From the cell containing the given text, extract its center point as (x, y) coordinate. 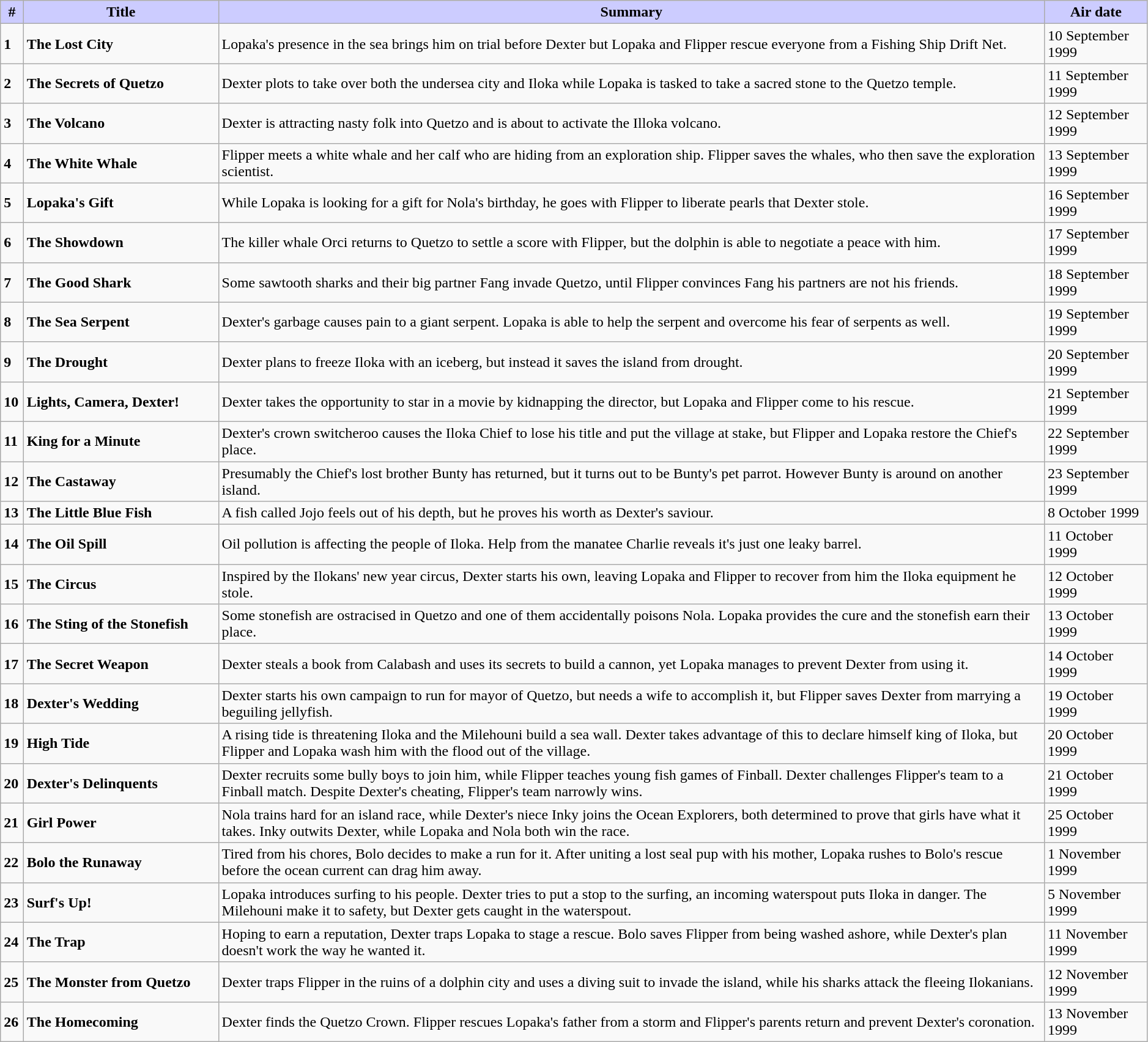
7 (12, 283)
Lights, Camera, Dexter! (121, 401)
19 (12, 744)
25 October 1999 (1096, 823)
While Lopaka is looking for a gift for Nola's birthday, he goes with Flipper to liberate pearls that Dexter stole. (631, 203)
The Secrets of Quetzo (121, 83)
16 (12, 624)
13 October 1999 (1096, 624)
12 October 1999 (1096, 585)
The Circus (121, 585)
19 October 1999 (1096, 703)
8 October 1999 (1096, 513)
9 (12, 362)
The Sea Serpent (121, 322)
Title (121, 12)
Bolo the Runaway (121, 862)
14 (12, 544)
King for a Minute (121, 442)
19 September 1999 (1096, 322)
20 September 1999 (1096, 362)
Some sawtooth sharks and their big partner Fang invade Quetzo, until Flipper convinces Fang his partners are not his friends. (631, 283)
The Drought (121, 362)
The Trap (121, 942)
Dexter traps Flipper in the ruins of a dolphin city and uses a diving suit to invade the island, while his sharks attack the fleeing Ilokanians. (631, 982)
Dexter's Delinquents (121, 783)
6 (12, 242)
Dexter's Wedding (121, 703)
The Good Shark (121, 283)
Lopaka's presence in the sea brings him on trial before Dexter but Lopaka and Flipper rescue everyone from a Fishing Ship Drift Net. (631, 44)
17 (12, 664)
5 (12, 203)
15 (12, 585)
Flipper meets a white whale and her calf who are hiding from an exploration ship. Flipper saves the whales, who then save the exploration scientist. (631, 163)
17 September 1999 (1096, 242)
Air date (1096, 12)
Inspired by the Ilokans' new year circus, Dexter starts his own, leaving Lopaka and Flipper to recover from him the Iloka equipment he stole. (631, 585)
4 (12, 163)
The Volcano (121, 124)
Dexter's crown switcheroo causes the Iloka Chief to lose his title and put the village at stake, but Flipper and Lopaka restore the Chief's place. (631, 442)
10 (12, 401)
The Homecoming (121, 1021)
1 November 1999 (1096, 862)
High Tide (121, 744)
The Oil Spill (121, 544)
Girl Power (121, 823)
21 October 1999 (1096, 783)
The Sting of the Stonefish (121, 624)
The killer whale Orci returns to Quetzo to settle a score with Flipper, but the dolphin is able to negotiate a peace with him. (631, 242)
Dexter plans to freeze Iloka with an iceberg, but instead it saves the island from drought. (631, 362)
5 November 1999 (1096, 903)
11 (12, 442)
The Lost City (121, 44)
20 (12, 783)
The Little Blue Fish (121, 513)
8 (12, 322)
20 October 1999 (1096, 744)
A fish called Jojo feels out of his depth, but he proves his worth as Dexter's saviour. (631, 513)
Oil pollution is affecting the people of Iloka. Help from the manatee Charlie reveals it's just one leaky barrel. (631, 544)
The White Whale (121, 163)
Dexter finds the Quetzo Crown. Flipper rescues Lopaka's father from a storm and Flipper's parents return and prevent Dexter's coronation. (631, 1021)
14 October 1999 (1096, 664)
16 September 1999 (1096, 203)
21 September 1999 (1096, 401)
21 (12, 823)
13 September 1999 (1096, 163)
10 September 1999 (1096, 44)
3 (12, 124)
# (12, 12)
Dexter takes the opportunity to star in a movie by kidnapping the director, but Lopaka and Flipper come to his rescue. (631, 401)
12 (12, 481)
Surf's Up! (121, 903)
25 (12, 982)
Lopaka's Gift (121, 203)
Some stonefish are ostracised in Quetzo and one of them accidentally poisons Nola. Lopaka provides the cure and the stonefish earn their place. (631, 624)
1 (12, 44)
2 (12, 83)
The Showdown (121, 242)
12 November 1999 (1096, 982)
13 (12, 513)
26 (12, 1021)
13 November 1999 (1096, 1021)
Dexter plots to take over both the undersea city and Iloka while Lopaka is tasked to take a sacred stone to the Quetzo temple. (631, 83)
Dexter's garbage causes pain to a giant serpent. Lopaka is able to help the serpent and overcome his fear of serpents as well. (631, 322)
Summary (631, 12)
24 (12, 942)
22 (12, 862)
11 November 1999 (1096, 942)
The Castaway (121, 481)
18 (12, 703)
12 September 1999 (1096, 124)
11 October 1999 (1096, 544)
The Monster from Quetzo (121, 982)
18 September 1999 (1096, 283)
Dexter steals a book from Calabash and uses its secrets to build a cannon, yet Lopaka manages to prevent Dexter from using it. (631, 664)
22 September 1999 (1096, 442)
23 (12, 903)
The Secret Weapon (121, 664)
23 September 1999 (1096, 481)
Dexter is attracting nasty folk into Quetzo and is about to activate the Illoka volcano. (631, 124)
11 September 1999 (1096, 83)
Presumably the Chief's lost brother Bunty has returned, but it turns out to be Bunty's pet parrot. However Bunty is around on another island. (631, 481)
